Detect which cell encompasses the target text, then output its [x, y] center coordinate. 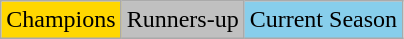
Current Season [323, 20]
Runners-up [182, 20]
Champions [61, 20]
